Search for the cell housing the specified text and yield its (X, Y) center coordinate. 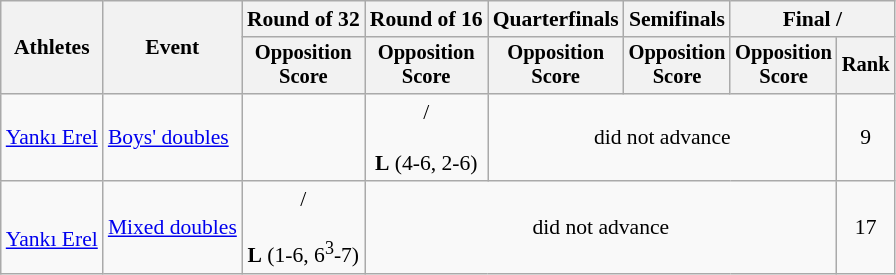
Boys' doubles (172, 138)
Quarterfinals (556, 19)
Round of 16 (426, 19)
Final / (812, 19)
/L (1-6, 63-7) (304, 227)
Mixed doubles (172, 227)
/L (4-6, 2-6) (426, 138)
Round of 32 (304, 19)
Rank (866, 66)
9 (866, 138)
Athletes (52, 48)
Semifinals (678, 19)
Event (172, 48)
17 (866, 227)
